Extract the [X, Y] coordinate from the center of the cell holding the provided text.  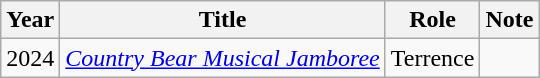
Title [222, 20]
2024 [30, 58]
Year [30, 20]
Role [432, 20]
Note [510, 20]
Country Bear Musical Jamboree [222, 58]
Terrence [432, 58]
